Capture the cell that displays the provided text and extract its [X, Y] central coordinate. 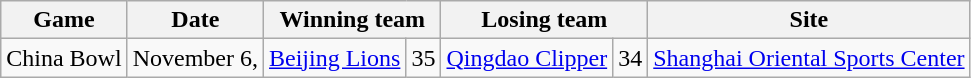
Losing team [544, 20]
Game [64, 20]
34 [630, 58]
China Bowl [64, 58]
Shanghai Oriental Sports Center [809, 58]
Qingdao Clipper [527, 58]
Site [809, 20]
November 6, [195, 58]
Beijing Lions [335, 58]
Winning team [352, 20]
Date [195, 20]
35 [424, 58]
